Locate the cell with the specified text and output its [X, Y] center coordinate. 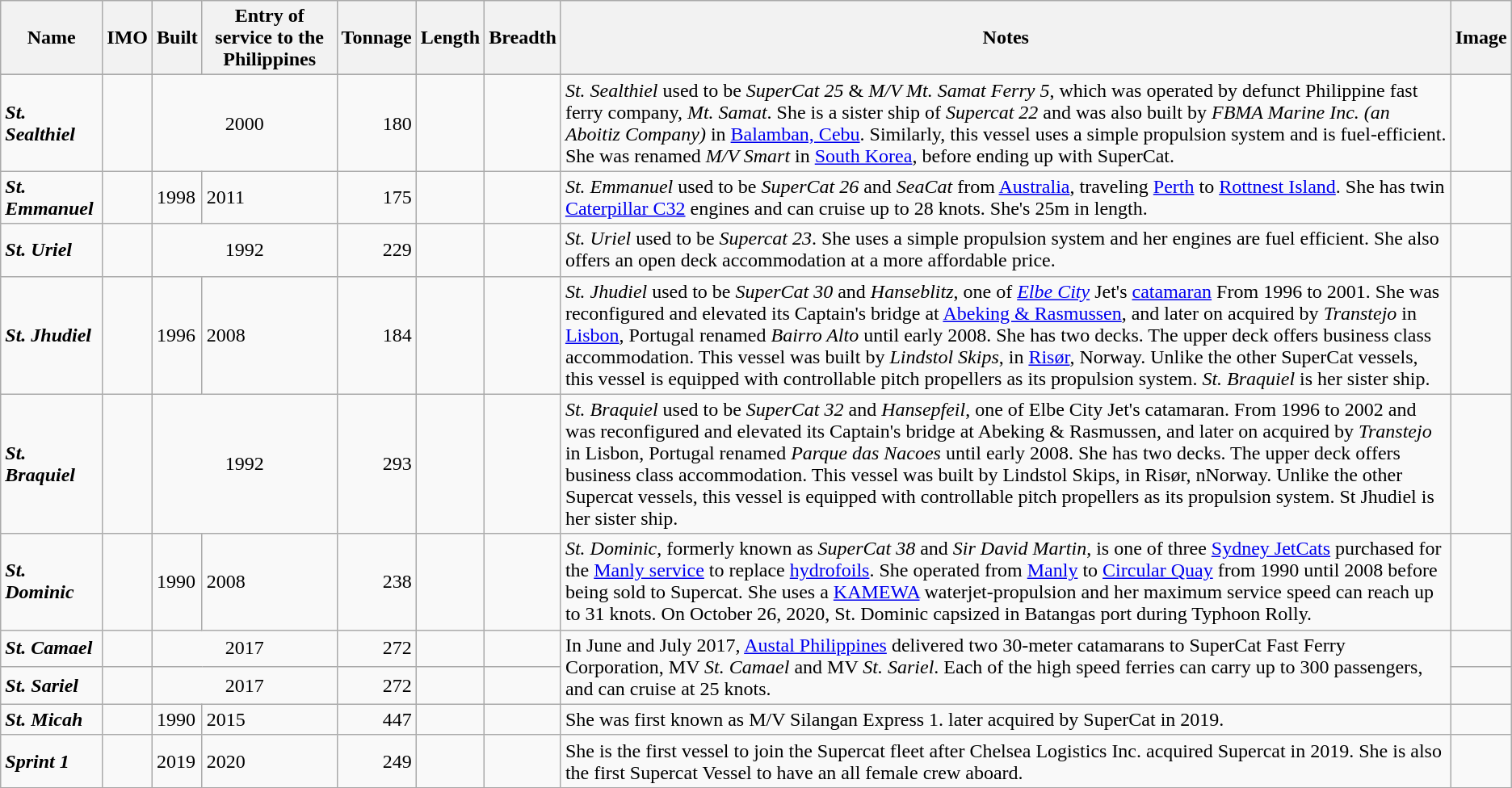
184 [376, 335]
Breadth [523, 38]
1998 [178, 197]
2011 [270, 197]
Sprint 1 [52, 761]
Entry of service to the Philippines [270, 38]
She was first known as M/V Silangan Express 1. later acquired by SuperCat in 2019. [1006, 719]
2020 [270, 761]
St. Uriel [52, 250]
St. Sealthiel [52, 123]
St. Sariel [52, 685]
249 [376, 761]
Built [178, 38]
IMO [128, 38]
229 [376, 250]
Length [450, 38]
293 [376, 463]
Tonnage [376, 38]
St. Dominic [52, 581]
Name [52, 38]
St. Camael [52, 648]
1996 [178, 335]
238 [376, 581]
180 [376, 123]
175 [376, 197]
Notes [1006, 38]
447 [376, 719]
2019 [178, 761]
St. Micah [52, 719]
2000 [246, 123]
St. Jhudiel [52, 335]
St. Emmanuel [52, 197]
Image [1481, 38]
2015 [270, 719]
St. Braquiel [52, 463]
